For the text-containing cell, return its midpoint in (X, Y) coordinate format. 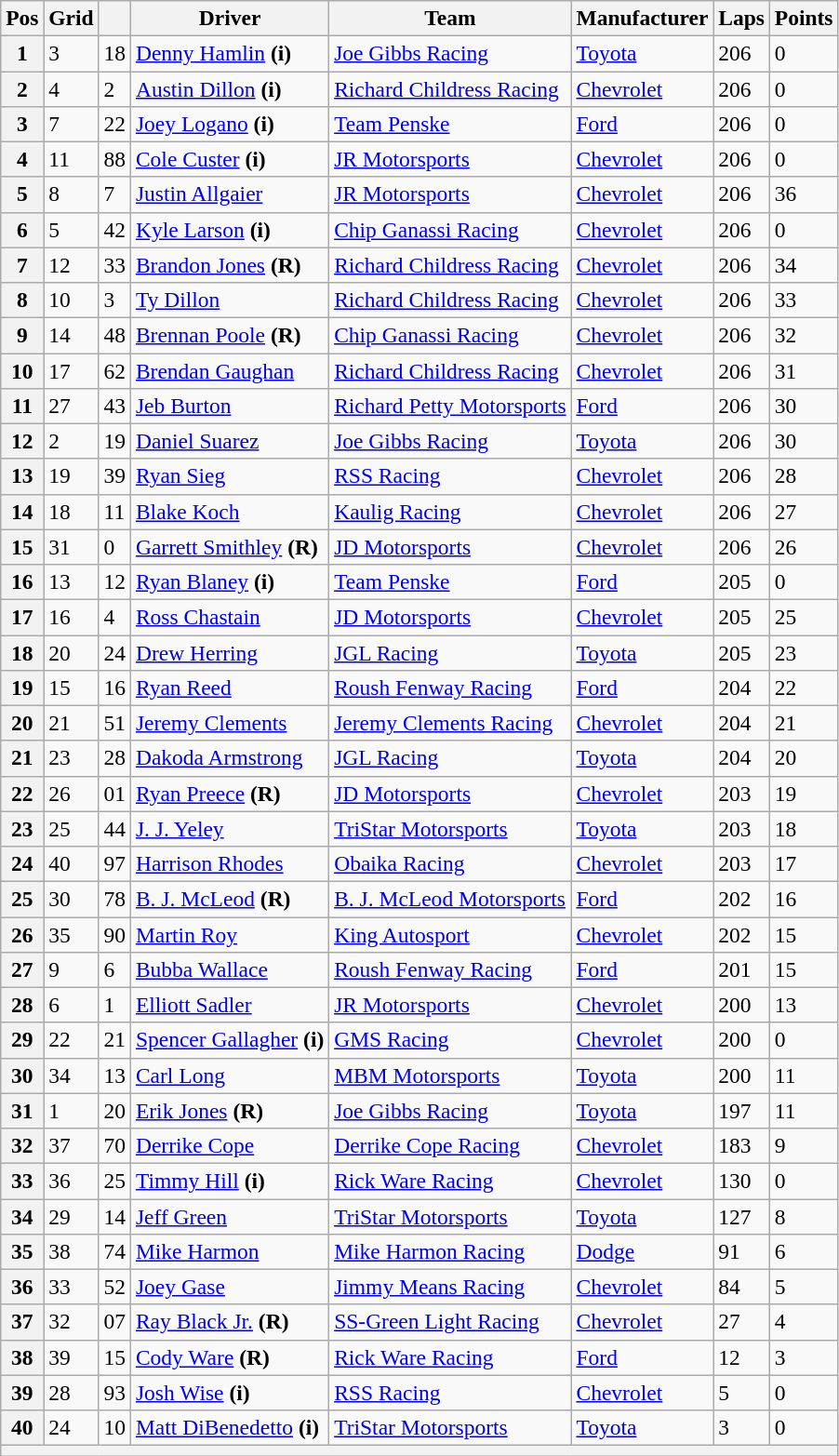
62 (114, 370)
Ryan Preece (R) (229, 794)
44 (114, 829)
Ryan Sieg (229, 476)
Brennan Poole (R) (229, 335)
51 (114, 723)
Derrike Cope (229, 1145)
King Autosport (450, 934)
Jeremy Clements Racing (450, 723)
Austin Dillon (i) (229, 88)
Matt DiBenedetto (i) (229, 1427)
Jeff Green (229, 1216)
Kyle Larson (i) (229, 230)
78 (114, 899)
97 (114, 863)
07 (114, 1322)
Points (804, 18)
42 (114, 230)
93 (114, 1393)
Mike Harmon (229, 1251)
201 (742, 969)
Mike Harmon Racing (450, 1251)
Elliott Sadler (229, 1005)
48 (114, 335)
43 (114, 406)
Jimmy Means Racing (450, 1287)
Cole Custer (i) (229, 159)
J. J. Yeley (229, 829)
Ryan Reed (229, 688)
Obaika Racing (450, 863)
Brandon Jones (R) (229, 265)
Josh Wise (i) (229, 1393)
B. J. McLeod Motorsports (450, 899)
Ross Chastain (229, 617)
SS-Green Light Racing (450, 1322)
Jeb Burton (229, 406)
Drew Herring (229, 652)
Grid (71, 18)
Erik Jones (R) (229, 1111)
88 (114, 159)
Manufacturer (642, 18)
Bubba Wallace (229, 969)
90 (114, 934)
Martin Roy (229, 934)
84 (742, 1287)
Garrett Smithley (R) (229, 547)
197 (742, 1111)
Ray Black Jr. (R) (229, 1322)
GMS Racing (450, 1040)
Ryan Blaney (i) (229, 581)
Jeremy Clements (229, 723)
Cody Ware (R) (229, 1357)
01 (114, 794)
Carl Long (229, 1075)
Pos (22, 18)
Harrison Rhodes (229, 863)
MBM Motorsports (450, 1075)
Dakoda Armstrong (229, 758)
Denny Hamlin (i) (229, 53)
B. J. McLeod (R) (229, 899)
Derrike Cope Racing (450, 1145)
130 (742, 1181)
Spencer Gallagher (i) (229, 1040)
Ty Dillon (229, 300)
Brendan Gaughan (229, 370)
Daniel Suarez (229, 441)
Joey Gase (229, 1287)
74 (114, 1251)
Timmy Hill (i) (229, 1181)
91 (742, 1251)
183 (742, 1145)
Laps (742, 18)
Richard Petty Motorsports (450, 406)
Blake Koch (229, 512)
Justin Allgaier (229, 194)
Driver (229, 18)
Kaulig Racing (450, 512)
Team (450, 18)
52 (114, 1287)
Joey Logano (i) (229, 124)
Dodge (642, 1251)
127 (742, 1216)
70 (114, 1145)
